Find where the given text appears and provide that cell's center as [x, y] coordinate. 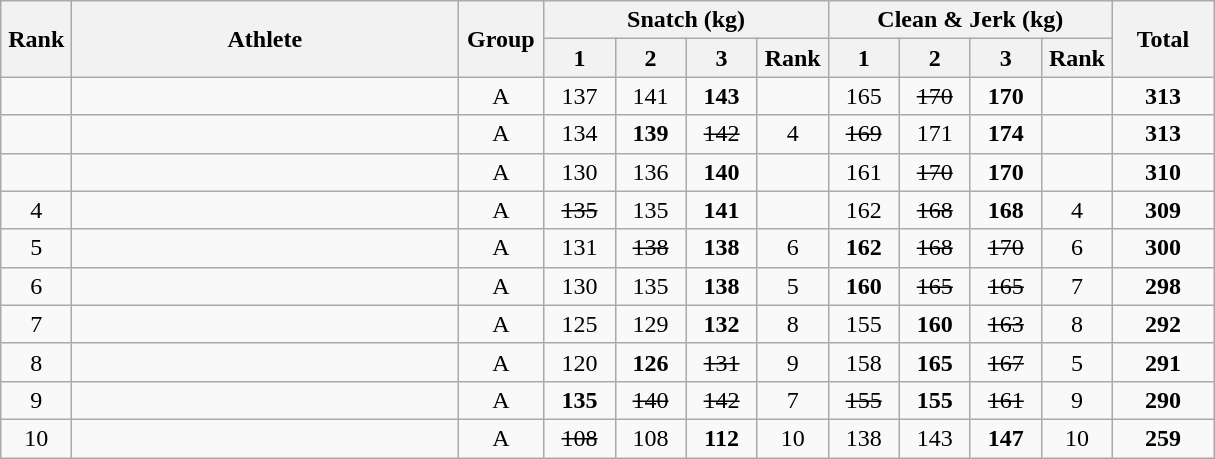
163 [1006, 324]
Clean & Jerk (kg) [970, 20]
259 [1162, 438]
136 [650, 172]
171 [934, 134]
125 [580, 324]
309 [1162, 210]
310 [1162, 172]
126 [650, 362]
298 [1162, 286]
291 [1162, 362]
158 [864, 362]
132 [722, 324]
134 [580, 134]
129 [650, 324]
Total [1162, 39]
Athlete [265, 39]
300 [1162, 248]
169 [864, 134]
Snatch (kg) [686, 20]
137 [580, 96]
147 [1006, 438]
112 [722, 438]
292 [1162, 324]
167 [1006, 362]
290 [1162, 400]
120 [580, 362]
174 [1006, 134]
Group [501, 39]
139 [650, 134]
